Scan for the cell matching the given text and deliver its [X, Y] coordinate at center. 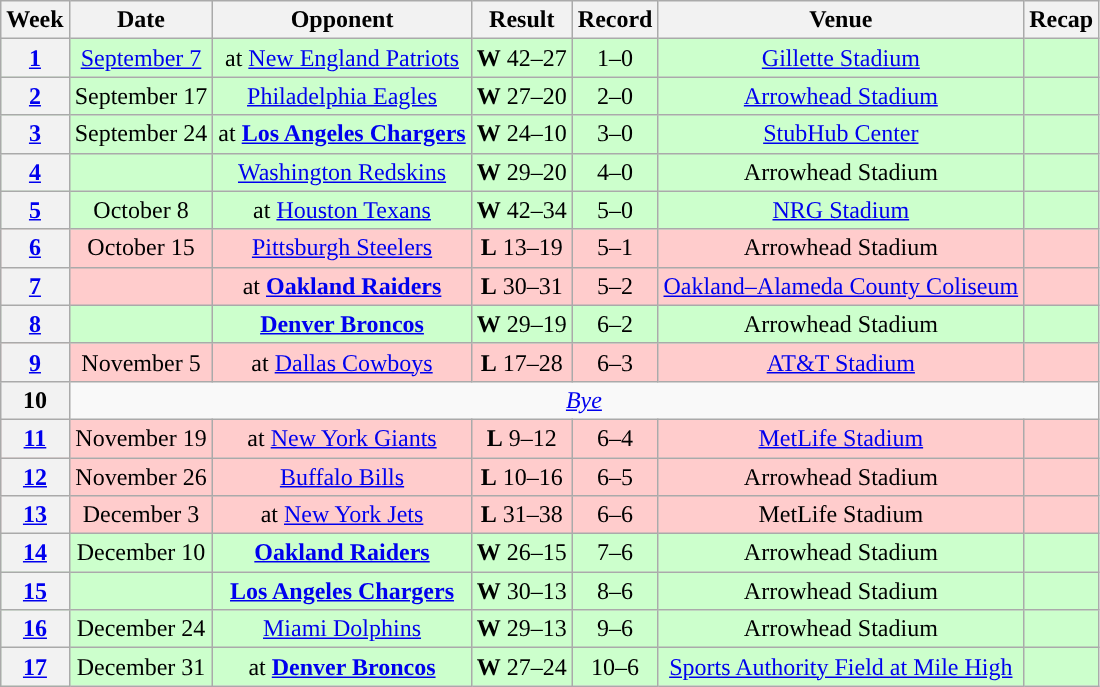
10 [35, 400]
L 13–19 [522, 248]
September 24 [141, 134]
W 29–19 [522, 324]
at New England Patriots [342, 58]
December 31 [141, 667]
17 [35, 667]
Buffalo Bills [342, 477]
2–0 [615, 96]
September 17 [141, 96]
Sports Authority Field at Mile High [841, 667]
W 29–13 [522, 629]
9 [35, 362]
4–0 [615, 172]
Washington Redskins [342, 172]
Pittsburgh Steelers [342, 248]
at Houston Texans [342, 210]
5–0 [615, 210]
December 10 [141, 553]
W 24–10 [522, 134]
6–3 [615, 362]
Recap [1062, 20]
December 24 [141, 629]
at New York Jets [342, 515]
W 42–34 [522, 210]
W 29–20 [522, 172]
December 3 [141, 515]
October 15 [141, 248]
3–0 [615, 134]
W 42–27 [522, 58]
12 [35, 477]
L 9–12 [522, 438]
November 26 [141, 477]
15 [35, 591]
at Dallas Cowboys [342, 362]
L 31–38 [522, 515]
5–1 [615, 248]
9–6 [615, 629]
L 30–31 [522, 286]
5–2 [615, 286]
8–6 [615, 591]
7–6 [615, 553]
Miami Dolphins [342, 629]
6–6 [615, 515]
November 19 [141, 438]
Week [35, 20]
Record [615, 20]
8 [35, 324]
13 [35, 515]
Date [141, 20]
Philadelphia Eagles [342, 96]
6–4 [615, 438]
4 [35, 172]
11 [35, 438]
Oakland Raiders [342, 553]
StubHub Center [841, 134]
Denver Broncos [342, 324]
1 [35, 58]
1–0 [615, 58]
5 [35, 210]
Los Angeles Chargers [342, 591]
Oakland–Alameda County Coliseum [841, 286]
at New York Giants [342, 438]
November 5 [141, 362]
16 [35, 629]
6 [35, 248]
6–5 [615, 477]
Gillette Stadium [841, 58]
L 10–16 [522, 477]
at Oakland Raiders [342, 286]
W 26–15 [522, 553]
W 27–24 [522, 667]
2 [35, 96]
Opponent [342, 20]
October 8 [141, 210]
W 27–20 [522, 96]
6–2 [615, 324]
7 [35, 286]
14 [35, 553]
Result [522, 20]
L 17–28 [522, 362]
September 7 [141, 58]
Venue [841, 20]
NRG Stadium [841, 210]
at Los Angeles Chargers [342, 134]
W 30–13 [522, 591]
at Denver Broncos [342, 667]
Bye [584, 400]
10–6 [615, 667]
3 [35, 134]
AT&T Stadium [841, 362]
